Return the (x, y) coordinate for the center point of the cell that contains the specified text.  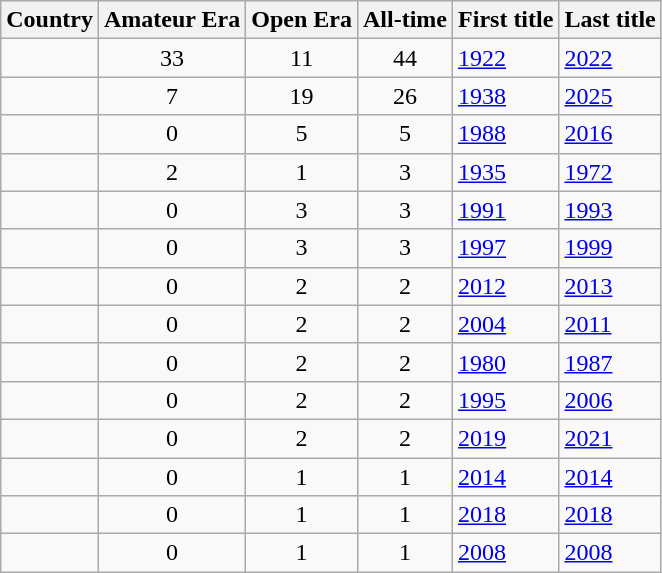
1980 (506, 362)
2022 (610, 58)
1938 (506, 96)
7 (172, 96)
1999 (610, 248)
1935 (506, 172)
26 (404, 96)
44 (404, 58)
11 (302, 58)
2011 (610, 324)
1987 (610, 362)
2016 (610, 134)
Country (50, 20)
1993 (610, 210)
2013 (610, 286)
1922 (506, 58)
First title (506, 20)
2012 (506, 286)
1972 (610, 172)
2021 (610, 438)
1997 (506, 248)
1991 (506, 210)
2006 (610, 400)
All-time (404, 20)
2019 (506, 438)
2025 (610, 96)
Open Era (302, 20)
1995 (506, 400)
Last title (610, 20)
1988 (506, 134)
19 (302, 96)
2004 (506, 324)
Amateur Era (172, 20)
33 (172, 58)
